Detect which cell encompasses the target text, then output its [x, y] center coordinate. 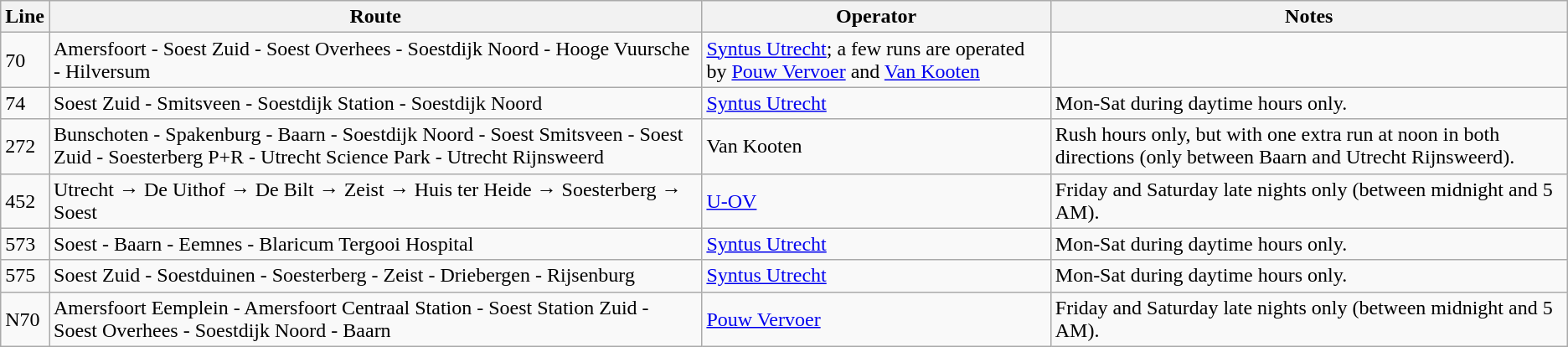
573 [25, 244]
Amersfoort - Soest Zuid - Soest Overhees - Soestdijk Noord - Hooge Vuursche - Hilversum [375, 60]
Route [375, 17]
452 [25, 201]
Soest - Baarn - Eemnes - Blaricum Tergooi Hospital [375, 244]
272 [25, 146]
575 [25, 276]
Soest Zuid - Soestduinen - Soesterberg - Zeist - Driebergen - Rijsenburg [375, 276]
Utrecht → De Uithof → De Bilt → Zeist → Huis ter Heide → Soesterberg → Soest [375, 201]
Soest Zuid - Smitsveen - Soestdijk Station - Soestdijk Noord [375, 103]
Pouw Vervoer [876, 319]
Line [25, 17]
Syntus Utrecht; a few runs are operated by Pouw Vervoer and Van Kooten [876, 60]
N70 [25, 319]
Van Kooten [876, 146]
Notes [1308, 17]
Rush hours only, but with one extra run at noon in both directions (only between Baarn and Utrecht Rijnsweerd). [1308, 146]
74 [25, 103]
70 [25, 60]
U-OV [876, 201]
Amersfoort Eemplein - Amersfoort Centraal Station - Soest Station Zuid - Soest Overhees - Soestdijk Noord - Baarn [375, 319]
Operator [876, 17]
Bunschoten - Spakenburg - Baarn - Soestdijk Noord - Soest Smitsveen - Soest Zuid - Soesterberg P+R - Utrecht Science Park - Utrecht Rijnsweerd [375, 146]
